Return the (X, Y) coordinate for the center point of the cell that contains the specified text.  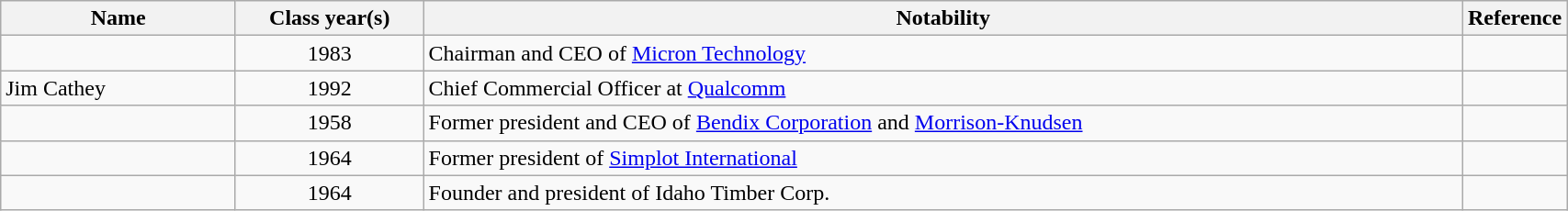
1992 (329, 88)
Chairman and CEO of Micron Technology (942, 53)
Name (118, 18)
Former president and CEO of Bendix Corporation and Morrison-Knudsen (942, 123)
Founder and president of Idaho Timber Corp. (942, 193)
Jim Cathey (118, 88)
Reference (1514, 18)
Chief Commercial Officer at Qualcomm (942, 88)
Former president of Simplot International (942, 158)
Class year(s) (329, 18)
Notability (942, 18)
1983 (329, 53)
1958 (329, 123)
